Detect which cell encompasses the target text, then output its [X, Y] center coordinate. 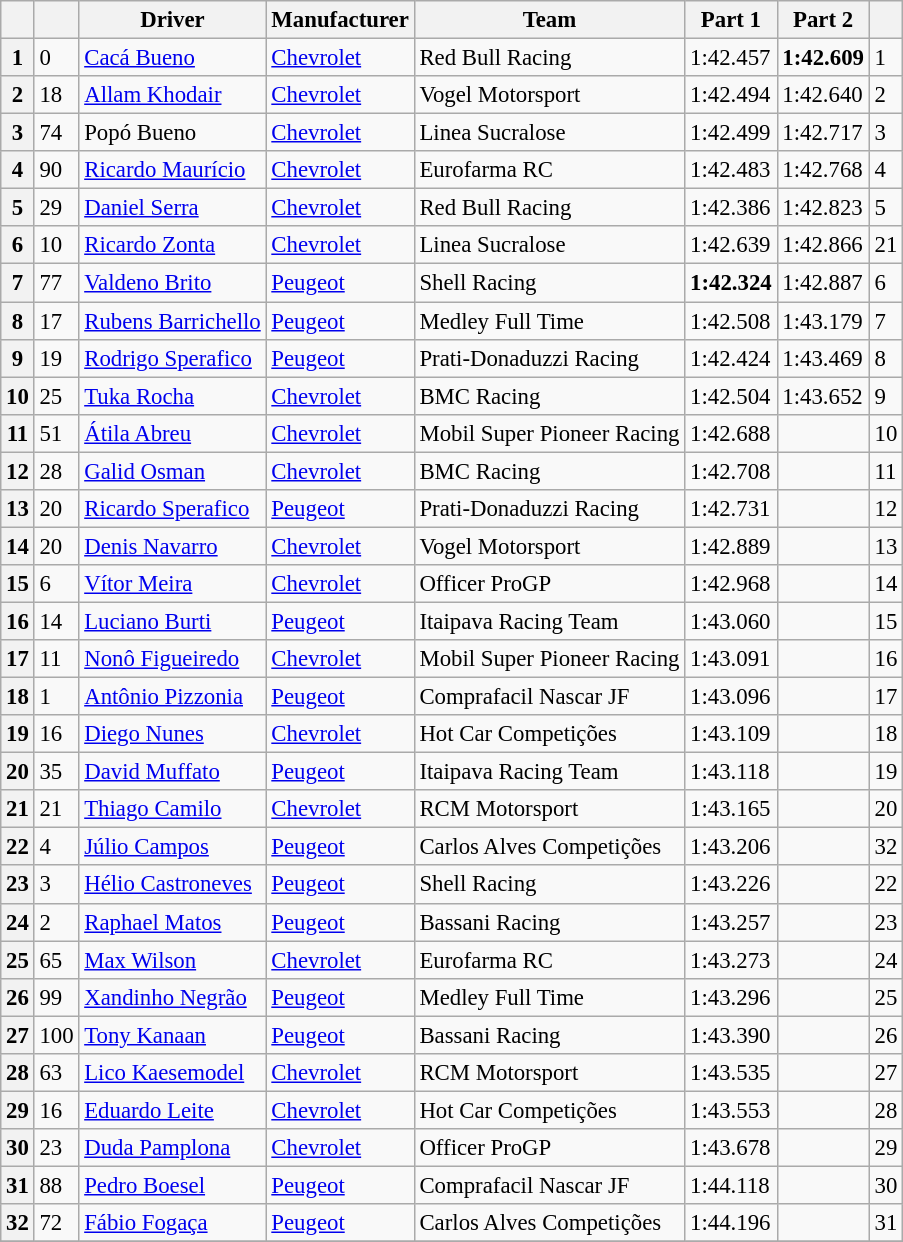
1:42.708 [731, 471]
Júlio Campos [172, 847]
Nonô Figueiredo [172, 659]
Pedro Boesel [172, 1185]
Max Wilson [172, 960]
1:43.553 [731, 1110]
1:43.118 [731, 772]
1:44.196 [731, 1223]
Duda Pamplona [172, 1148]
Popó Bueno [172, 133]
Driver [172, 20]
Rubens Barrichello [172, 321]
99 [56, 997]
1:42.424 [731, 358]
1:44.118 [731, 1185]
1:43.257 [731, 922]
1:42.324 [731, 283]
Antônio Pizzonia [172, 697]
100 [56, 1035]
Ricardo Zonta [172, 245]
1:42.483 [731, 170]
1:43.652 [823, 396]
74 [56, 133]
1:42.499 [731, 133]
1:42.639 [731, 245]
1:43.535 [731, 1073]
1:43.678 [731, 1148]
Allam Khodair [172, 95]
90 [56, 170]
Átila Abreu [172, 433]
1:42.968 [731, 584]
1:43.179 [823, 321]
88 [56, 1185]
1:43.226 [731, 885]
1:42.457 [731, 58]
35 [56, 772]
77 [56, 283]
Rodrigo Sperafico [172, 358]
Team [550, 20]
Denis Navarro [172, 546]
Eduardo Leite [172, 1110]
1:42.731 [731, 509]
Fábio Fogaça [172, 1223]
1:42.508 [731, 321]
Luciano Burti [172, 621]
Hélio Castroneves [172, 885]
1:43.091 [731, 659]
1:43.165 [731, 809]
1:42.504 [731, 396]
1:42.887 [823, 283]
Tuka Rocha [172, 396]
1:43.206 [731, 847]
51 [56, 433]
1:42.609 [823, 58]
1:42.386 [731, 208]
Manufacturer [340, 20]
1:43.060 [731, 621]
Valdeno Brito [172, 283]
65 [56, 960]
72 [56, 1223]
Tony Kanaan [172, 1035]
1:42.640 [823, 95]
0 [56, 58]
1:42.494 [731, 95]
Diego Nunes [172, 734]
1:42.866 [823, 245]
1:43.469 [823, 358]
1:43.096 [731, 697]
1:42.688 [731, 433]
1:43.390 [731, 1035]
Part 1 [731, 20]
Xandinho Negrão [172, 997]
Daniel Serra [172, 208]
1:43.296 [731, 997]
Lico Kaesemodel [172, 1073]
Ricardo Maurício [172, 170]
Galid Osman [172, 471]
Raphael Matos [172, 922]
Part 2 [823, 20]
Ricardo Sperafico [172, 509]
63 [56, 1073]
1:42.768 [823, 170]
1:42.823 [823, 208]
Thiago Camilo [172, 809]
1:43.109 [731, 734]
Vítor Meira [172, 584]
David Muffato [172, 772]
1:42.889 [731, 546]
1:42.717 [823, 133]
1:43.273 [731, 960]
Cacá Bueno [172, 58]
